Pinpoint the cell where the given text exists, returning its [x, y] midpoint coordinate. 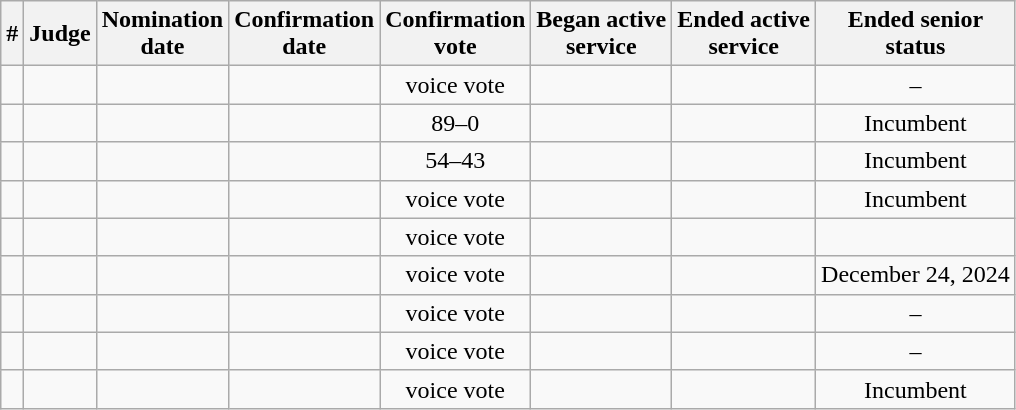
54–43 [456, 161]
Began activeservice [602, 34]
Confirmationvote [456, 34]
# [12, 34]
December 24, 2024 [916, 275]
89–0 [456, 123]
Nominationdate [162, 34]
Ended seniorstatus [916, 34]
Ended activeservice [744, 34]
Confirmationdate [304, 34]
Judge [60, 34]
